For the text-containing cell, return its midpoint in [x, y] coordinate format. 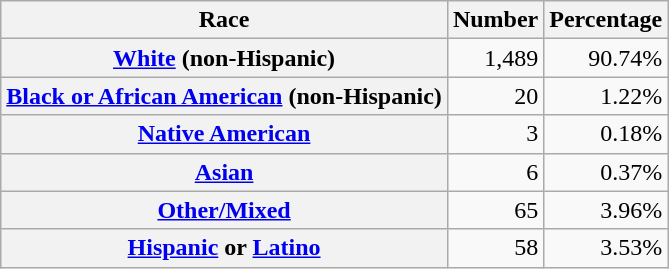
20 [495, 96]
Native American [224, 134]
58 [495, 248]
Race [224, 20]
90.74% [606, 58]
Percentage [606, 20]
Number [495, 20]
White (non-Hispanic) [224, 58]
3.53% [606, 248]
0.37% [606, 172]
1.22% [606, 96]
Other/Mixed [224, 210]
0.18% [606, 134]
3 [495, 134]
65 [495, 210]
Hispanic or Latino [224, 248]
3.96% [606, 210]
Asian [224, 172]
1,489 [495, 58]
6 [495, 172]
Black or African American (non-Hispanic) [224, 96]
